Find where the given text appears and provide that cell's center as (x, y) coordinate. 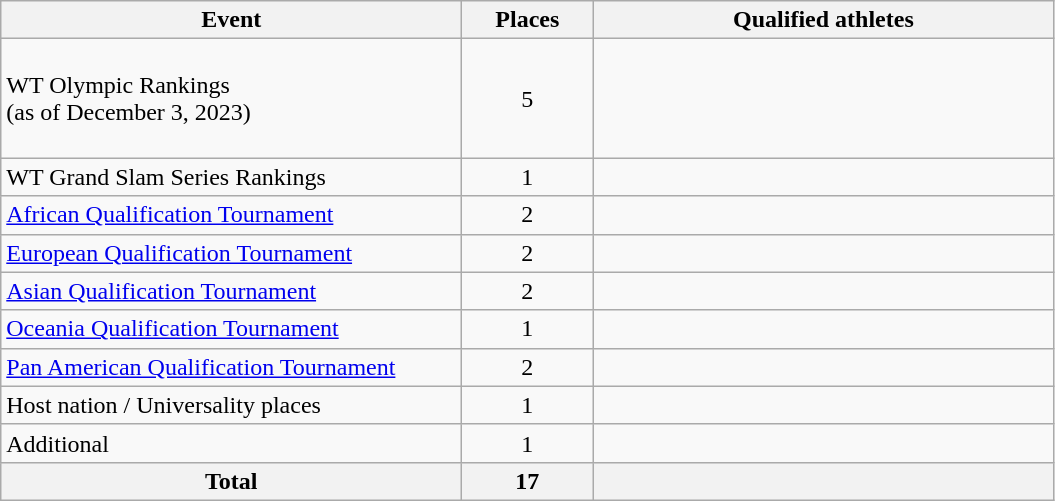
WT Olympic Rankings(as of December 3, 2023) (232, 98)
Qualified athletes (824, 20)
Pan American Qualification Tournament (232, 367)
5 (528, 98)
Oceania Qualification Tournament (232, 329)
Event (232, 20)
17 (528, 481)
Total (232, 481)
WT Grand Slam Series Rankings (232, 177)
European Qualification Tournament (232, 253)
Places (528, 20)
Additional (232, 443)
Asian Qualification Tournament (232, 291)
African Qualification Tournament (232, 215)
Host nation / Universality places (232, 405)
